Determine the [X, Y] coordinate at the center of the cell enclosing the given text.  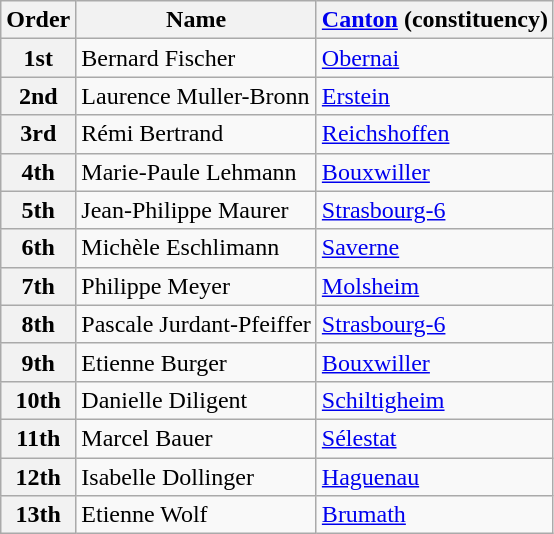
3rd [38, 134]
Marie-Paule Lehmann [196, 172]
Rémi Bertrand [196, 134]
Obernai [434, 58]
Isabelle Dollinger [196, 477]
Etienne Burger [196, 362]
12th [38, 477]
Molsheim [434, 286]
Jean-Philippe Maurer [196, 210]
Michèle Eschlimann [196, 248]
4th [38, 172]
Order [38, 20]
10th [38, 400]
Reichshoffen [434, 134]
5th [38, 210]
Marcel Bauer [196, 438]
8th [38, 324]
Philippe Meyer [196, 286]
13th [38, 515]
Brumath [434, 515]
11th [38, 438]
Etienne Wolf [196, 515]
Sélestat [434, 438]
6th [38, 248]
Erstein [434, 96]
Canton (constituency) [434, 20]
7th [38, 286]
Laurence Muller-Bronn [196, 96]
Pascale Jurdant-Pfeiffer [196, 324]
9th [38, 362]
Haguenau [434, 477]
Bernard Fischer [196, 58]
1st [38, 58]
Name [196, 20]
2nd [38, 96]
Danielle Diligent [196, 400]
Saverne [434, 248]
Schiltigheim [434, 400]
